Capture the cell that displays the provided text and extract its [X, Y] central coordinate. 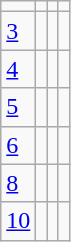
3 [18, 31]
4 [18, 69]
5 [18, 107]
6 [18, 145]
10 [18, 221]
8 [18, 183]
